Output the [x, y] coordinate of the center of the cell containing the given text.  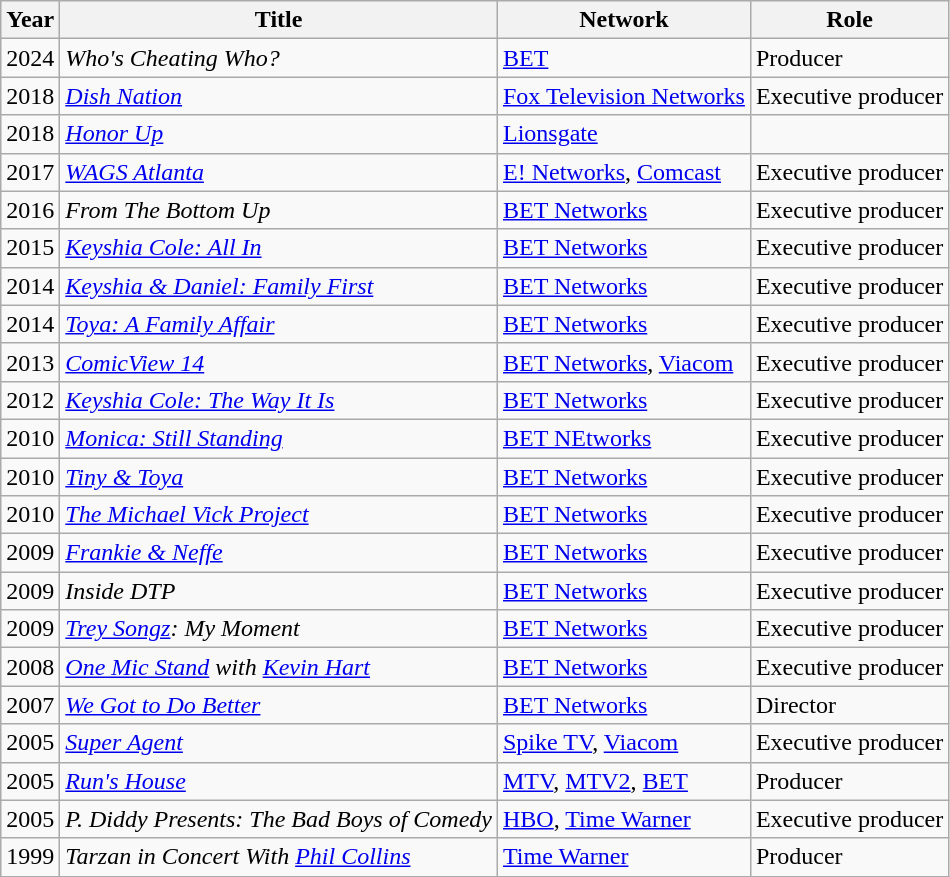
Lionsgate [624, 134]
Director [849, 705]
BET NEtworks [624, 438]
Keyshia Cole: All In [279, 248]
Inside DTP [279, 591]
ComicView 14 [279, 362]
Title [279, 20]
Run's House [279, 781]
MTV, MTV2, BET [624, 781]
The Michael Vick Project [279, 515]
2016 [30, 210]
WAGS Atlanta [279, 172]
BET [624, 58]
2013 [30, 362]
P. Diddy Presents: The Bad Boys of Comedy [279, 819]
2007 [30, 705]
2024 [30, 58]
Monica: Still Standing [279, 438]
Super Agent [279, 743]
Tiny & Toya [279, 477]
Role [849, 20]
Time Warner [624, 857]
HBO, Time Warner [624, 819]
Keyshia & Daniel: Family First [279, 286]
Trey Songz: My Moment [279, 629]
Spike TV, Viacom [624, 743]
BET Networks, Viacom [624, 362]
2015 [30, 248]
Who's Cheating Who? [279, 58]
Year [30, 20]
Honor Up [279, 134]
1999 [30, 857]
2017 [30, 172]
Tarzan in Concert With Phil Collins [279, 857]
2012 [30, 400]
E! Networks, Comcast [624, 172]
We Got to Do Better [279, 705]
Network [624, 20]
Dish Nation [279, 96]
From The Bottom Up [279, 210]
Fox Television Networks [624, 96]
Keyshia Cole: The Way It Is [279, 400]
One Mic Stand with Kevin Hart [279, 667]
2008 [30, 667]
Frankie & Neffe [279, 553]
Toya: A Family Affair [279, 324]
